Locate the cell with the specified text and output its (X, Y) center coordinate. 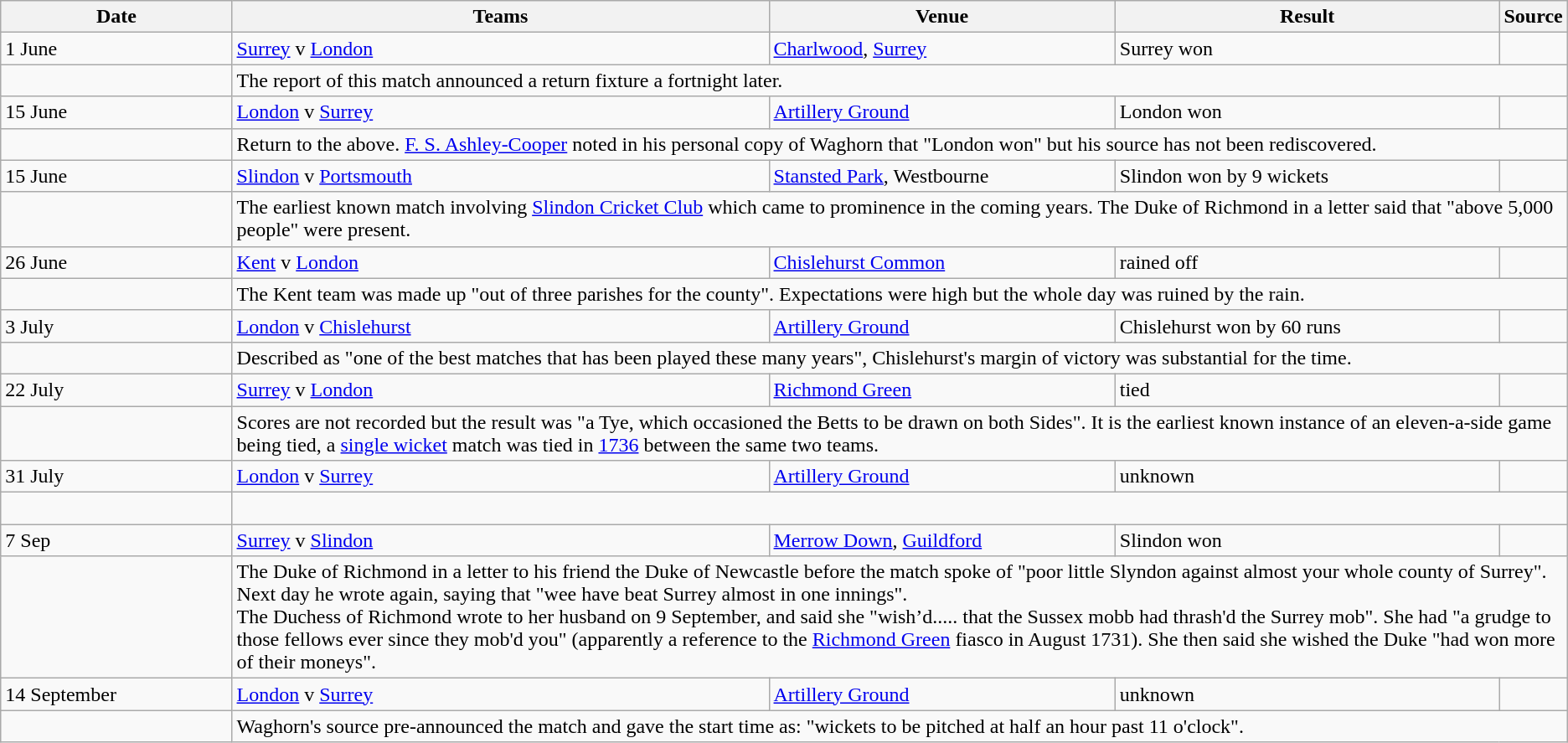
Described as "one of the best matches that has been played these many years", Chislehurst's margin of victory was substantial for the time. (900, 358)
Charlwood, Surrey (941, 49)
Richmond Green (941, 390)
Kent v London (501, 262)
3 July (116, 326)
Slindon won (1307, 540)
Return to the above. F. S. Ashley-Cooper noted in his personal copy of Waghorn that "London won" but his source has not been rediscovered. (900, 144)
Result (1307, 17)
31 July (116, 477)
Stansted Park, Westbourne (941, 176)
tied (1307, 390)
Venue (941, 17)
26 June (116, 262)
Surrey won (1307, 49)
Teams (501, 17)
Merrow Down, Guildford (941, 540)
14 September (116, 694)
22 July (116, 390)
Slindon won by 9 wickets (1307, 176)
Waghorn's source pre-announced the match and gave the start time as: "wickets to be pitched at half an hour past 11 o'clock". (900, 726)
Date (116, 17)
Source (1533, 17)
London won (1307, 112)
7 Sep (116, 540)
The report of this match announced a return fixture a fortnight later. (900, 80)
Surrey v Slindon (501, 540)
Chislehurst Common (941, 262)
rained off (1307, 262)
The Kent team was made up "out of three parishes for the county". Expectations were high but the whole day was ruined by the rain. (900, 294)
London v Chislehurst (501, 326)
Chislehurst won by 60 runs (1307, 326)
1 June (116, 49)
Slindon v Portsmouth (501, 176)
